Output the (X, Y) coordinate of the center of the cell containing the given text.  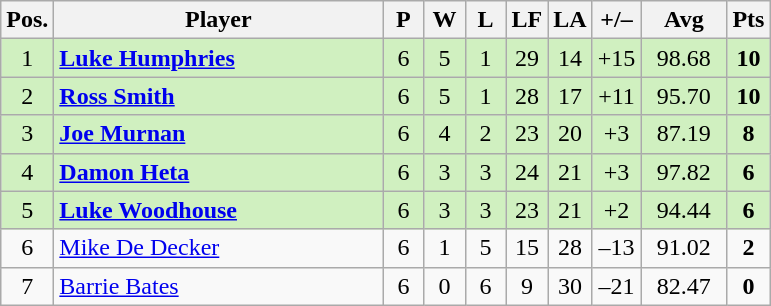
Pos. (28, 20)
W (444, 20)
Luke Woodhouse (218, 210)
LA (570, 20)
97.82 (684, 172)
82.47 (684, 286)
15 (527, 248)
95.70 (684, 96)
LF (527, 20)
91.02 (684, 248)
87.19 (684, 134)
Mike De Decker (218, 248)
P (404, 20)
Luke Humphries (218, 58)
17 (570, 96)
29 (527, 58)
Player (218, 20)
L (486, 20)
20 (570, 134)
+15 (616, 58)
+2 (616, 210)
9 (527, 286)
Barrie Bates (218, 286)
+11 (616, 96)
94.44 (684, 210)
Damon Heta (218, 172)
Pts (748, 20)
14 (570, 58)
–13 (616, 248)
24 (527, 172)
+/– (616, 20)
7 (28, 286)
–21 (616, 286)
Joe Murnan (218, 134)
Ross Smith (218, 96)
30 (570, 286)
8 (748, 134)
98.68 (684, 58)
Avg (684, 20)
